Capture the cell that displays the provided text and extract its (X, Y) central coordinate. 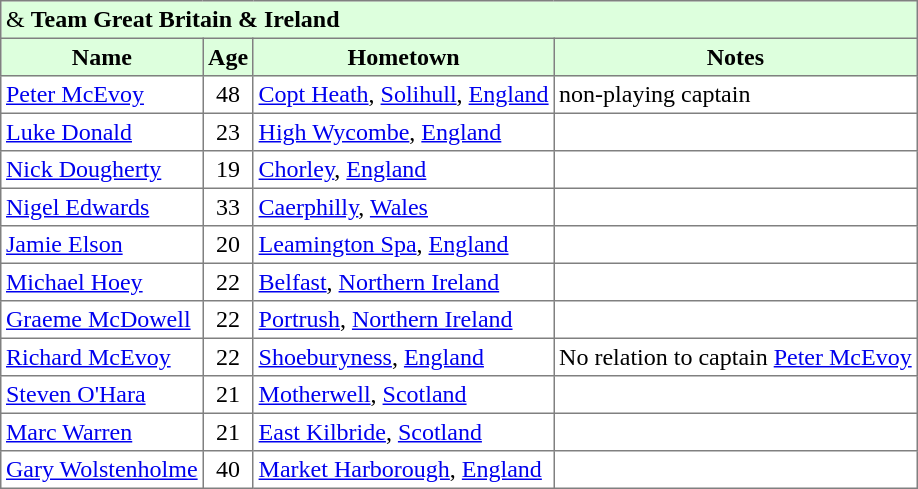
Marc Warren (102, 432)
Leamington Spa, England (404, 245)
Name (102, 57)
non-playing captain (736, 95)
Nick Dougherty (102, 170)
Steven O'Hara (102, 395)
& Team Great Britain & Ireland (459, 20)
Copt Heath, Solihull, England (404, 95)
48 (228, 95)
Belfast, Northern Ireland (404, 282)
Nigel Edwards (102, 207)
High Wycombe, England (404, 132)
Shoeburyness, England (404, 357)
Market Harborough, England (404, 470)
Motherwell, Scotland (404, 395)
Luke Donald (102, 132)
23 (228, 132)
Age (228, 57)
20 (228, 245)
Portrush, Northern Ireland (404, 320)
Richard McEvoy (102, 357)
19 (228, 170)
Notes (736, 57)
Hometown (404, 57)
33 (228, 207)
Chorley, England (404, 170)
Michael Hoey (102, 282)
No relation to captain Peter McEvoy (736, 357)
Jamie Elson (102, 245)
40 (228, 470)
Graeme McDowell (102, 320)
East Kilbride, Scotland (404, 432)
Peter McEvoy (102, 95)
Caerphilly, Wales (404, 207)
Gary Wolstenholme (102, 470)
